Determine the (X, Y) coordinate at the center of the cell enclosing the given text.  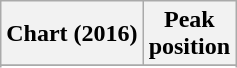
Chart (2016) (72, 34)
Peak position (189, 34)
